From the cell containing the given text, extract its center point as [X, Y] coordinate. 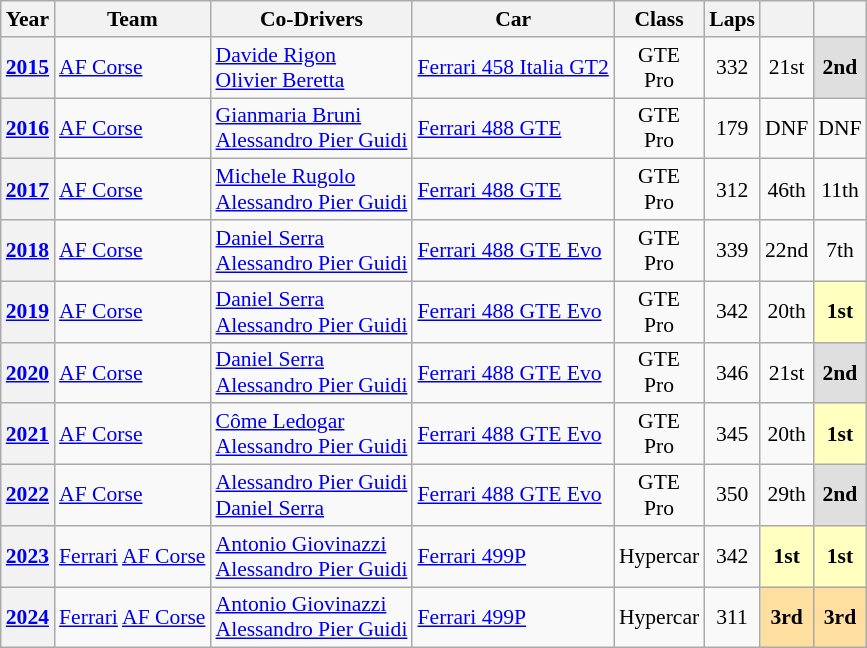
Côme Ledogar Alessandro Pier Guidi [311, 434]
Class [659, 19]
350 [732, 496]
345 [732, 434]
346 [732, 372]
29th [786, 496]
312 [732, 190]
2018 [28, 250]
2020 [28, 372]
22nd [786, 250]
7th [840, 250]
Ferrari 458 Italia GT2 [512, 68]
339 [732, 250]
Co-Drivers [311, 19]
Gianmaria Bruni Alessandro Pier Guidi [311, 128]
2024 [28, 618]
2019 [28, 312]
179 [732, 128]
2023 [28, 556]
2021 [28, 434]
Year [28, 19]
2016 [28, 128]
Team [132, 19]
Alessandro Pier Guidi Daniel Serra [311, 496]
Car [512, 19]
Michele Rugolo Alessandro Pier Guidi [311, 190]
2017 [28, 190]
46th [786, 190]
311 [732, 618]
332 [732, 68]
2022 [28, 496]
2015 [28, 68]
Laps [732, 19]
11th [840, 190]
Davide Rigon Olivier Beretta [311, 68]
